Determine the (X, Y) coordinate at the center of the cell enclosing the given text.  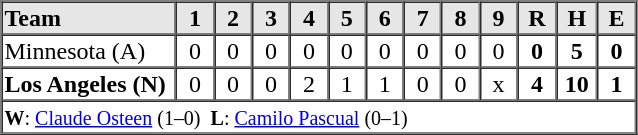
E (616, 18)
Los Angeles (N) (90, 84)
10 (578, 84)
7 (423, 18)
6 (385, 18)
x (499, 84)
8 (461, 18)
R (536, 18)
Minnesota (A) (90, 50)
3 (271, 18)
9 (499, 18)
Team (90, 18)
H (578, 18)
W: Claude Osteen (1–0) L: Camilo Pascual (0–1) (319, 116)
